For the text-containing cell, return its midpoint in [x, y] coordinate format. 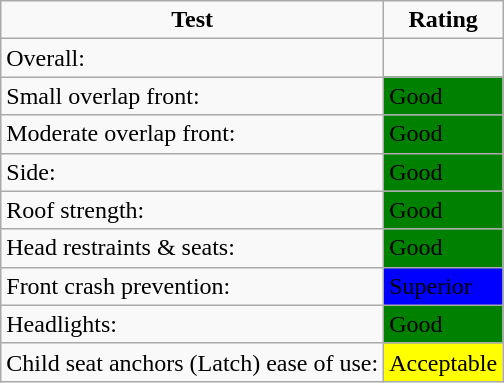
Child seat anchors (Latch) ease of use: [192, 362]
Moderate overlap front: [192, 134]
Superior [444, 286]
Rating [444, 20]
Acceptable [444, 362]
Test [192, 20]
Head restraints & seats: [192, 248]
Headlights: [192, 324]
Small overlap front: [192, 96]
Side: [192, 172]
Overall: [192, 58]
Front crash prevention: [192, 286]
Roof strength: [192, 210]
